Determine the (x, y) coordinate at the center of the cell enclosing the given text.  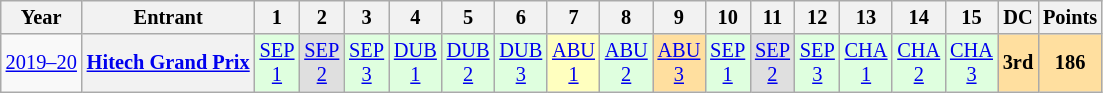
8 (626, 17)
6 (520, 17)
1 (278, 17)
186 (1070, 63)
DC (1018, 17)
12 (818, 17)
CHA2 (918, 63)
Entrant (168, 17)
10 (728, 17)
5 (468, 17)
4 (416, 17)
11 (772, 17)
Points (1070, 17)
2 (322, 17)
15 (972, 17)
Hitech Grand Prix (168, 63)
DUB3 (520, 63)
ABU2 (626, 63)
3rd (1018, 63)
DUB2 (468, 63)
7 (574, 17)
3 (366, 17)
CHA1 (866, 63)
ABU1 (574, 63)
ABU3 (680, 63)
CHA3 (972, 63)
DUB1 (416, 63)
13 (866, 17)
Year (42, 17)
9 (680, 17)
14 (918, 17)
2019–20 (42, 63)
